From the cell containing the given text, extract its center point as (X, Y) coordinate. 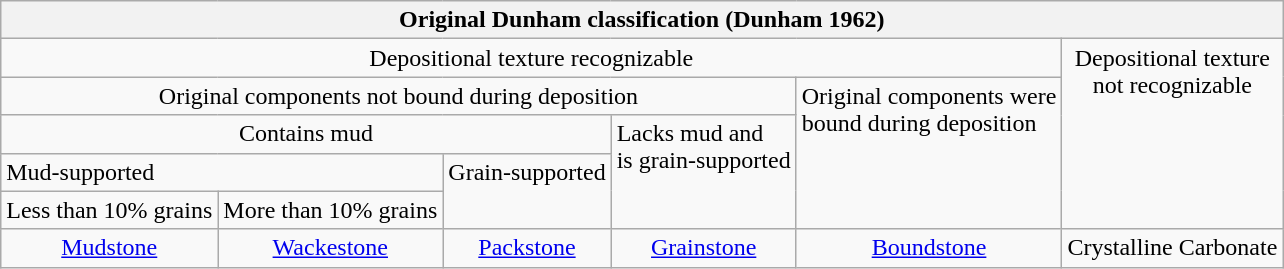
Original Dunham classification (Dunham 1962) (642, 20)
More than 10% grains (330, 210)
Contains mud (306, 134)
Grain-supported (527, 191)
Lacks mud andis grain-supported (704, 172)
Crystalline Carbonate (1172, 248)
Depositional texture recognizable (532, 58)
Wackestone (330, 248)
Original components not bound during deposition (398, 96)
Packstone (527, 248)
Grainstone (704, 248)
Boundstone (929, 248)
Original components werebound during deposition (929, 153)
Mud-supported (222, 172)
Less than 10% grains (110, 210)
Mudstone (110, 248)
Depositional texturenot recognizable (1172, 134)
